Search for the cell housing the specified text and yield its (X, Y) center coordinate. 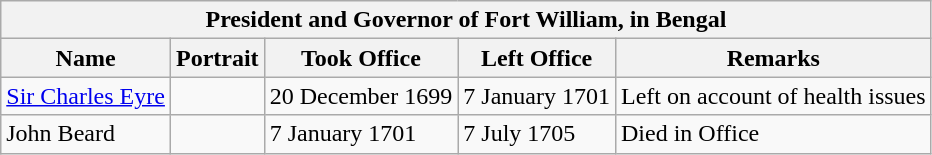
Died in Office (773, 134)
Remarks (773, 58)
Portrait (217, 58)
President and Governor of Fort William, in Bengal (466, 20)
John Beard (86, 134)
Sir Charles Eyre (86, 96)
7 July 1705 (537, 134)
Name (86, 58)
Took Office (361, 58)
20 December 1699 (361, 96)
Left on account of health issues (773, 96)
Left Office (537, 58)
